Pinpoint the cell where the given text exists, returning its (x, y) midpoint coordinate. 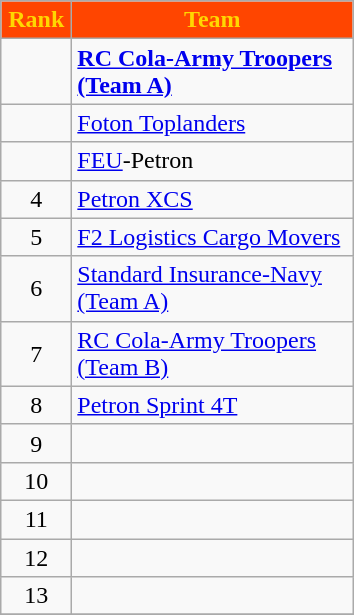
Petron Sprint 4T (212, 405)
7 (36, 354)
9 (36, 443)
5 (36, 237)
13 (36, 596)
10 (36, 481)
FEU-Petron (212, 161)
Team (212, 20)
Foton Toplanders (212, 123)
RC Cola-Army Troopers (Team A) (212, 72)
RC Cola-Army Troopers (Team B) (212, 354)
Petron XCS (212, 199)
4 (36, 199)
12 (36, 557)
6 (36, 288)
8 (36, 405)
11 (36, 519)
F2 Logistics Cargo Movers (212, 237)
Rank (36, 20)
Standard Insurance-Navy (Team A) (212, 288)
